Locate the cell with the specified text and output its (X, Y) center coordinate. 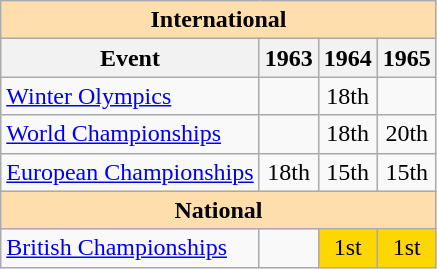
International (219, 20)
European Championships (130, 172)
Winter Olympics (130, 96)
Event (130, 58)
World Championships (130, 134)
20th (406, 134)
1964 (348, 58)
1963 (288, 58)
British Championships (130, 248)
1965 (406, 58)
National (219, 210)
